Output the [x, y] coordinate of the center of the cell containing the given text.  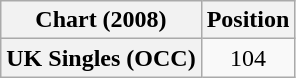
UK Singles (OCC) [101, 58]
104 [248, 58]
Chart (2008) [101, 20]
Position [248, 20]
